Scan for the cell matching the given text and deliver its (X, Y) coordinate at center. 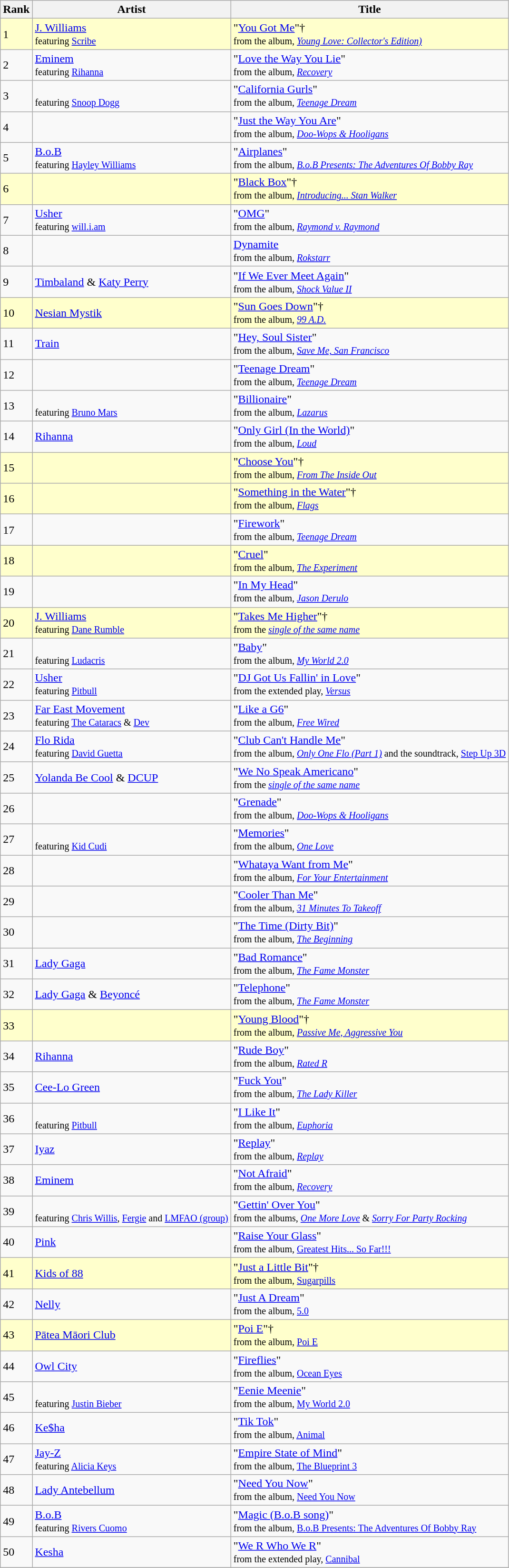
Train (131, 344)
Kids of 88 (131, 1273)
6 (16, 189)
12 (16, 374)
B.o.B featuring Hayley Williams (131, 158)
Title (370, 10)
21 (16, 653)
"Bad Romance" from the album, The Fame Monster (370, 964)
B.o.B featuring Rivers Cuomo (131, 1521)
"If We Ever Meet Again" from the album, Shock Value II (370, 282)
"In My Head" from the album, Jason Derulo (370, 591)
"Hey, Soul Sister" from the album, Save Me, San Francisco (370, 344)
"DJ Got Us Fallin' in Love" from the extended play, Versus (370, 685)
44 (16, 1366)
35 (16, 1088)
1 (16, 34)
"Young Blood"†from the album, Passive Me, Aggressive You (370, 1026)
"Empire State of Mind" from the album, The Blueprint 3 (370, 1459)
"Rude Boy" from the album, Rated R (370, 1056)
"Club Can't Handle Me" from the album, Only One Flo (Part 1) and the soundtrack, Step Up 3D (370, 747)
featuring Ludacris (131, 653)
48 (16, 1490)
"I Like It" from the album, Euphoria (370, 1118)
"We R Who We R" from the extended play, Cannibal (370, 1552)
"Like a G6" from the album, Free Wired (370, 715)
Rank (16, 10)
featuring Chris Willis, Fergie and LMFAO (group) (131, 1211)
"Baby" from the album, My World 2.0 (370, 653)
featuring Justin Bieber (131, 1397)
"Memories" from the album, One Love (370, 839)
Jay-Z featuring Alicia Keys (131, 1459)
"Sun Goes Down"†from the album, 99 A.D. (370, 312)
28 (16, 870)
"Cruel"from the album, The Experiment (370, 561)
Ke$ha (131, 1428)
3 (16, 96)
"You Got Me"† from the album, Young Love: Collector's Edition) (370, 34)
Lady Gaga (131, 964)
50 (16, 1552)
"Telephone" from the album, The Fame Monster (370, 994)
Far East Movement featuring The Cataracs & Dev (131, 715)
33 (16, 1026)
"Tik Tok" from the album, Animal (370, 1428)
30 (16, 932)
"Whataya Want from Me" from the album, For Your Entertainment (370, 870)
31 (16, 964)
5 (16, 158)
Cee-Lo Green (131, 1088)
"Takes Me Higher"† from the single of the same name (370, 623)
"Black Box"†from the album, Introducing... Stan Walker (370, 189)
"Cooler Than Me" from the album, 31 Minutes To Takeoff (370, 902)
"Magic (B.o.B song)" from the album, B.o.B Presents: The Adventures Of Bobby Ray (370, 1521)
featuring Pitbull (131, 1118)
Eminem (131, 1180)
"Grenade" from the album, Doo-Wops & Hooligans (370, 809)
J. Williams featuring Scribe (131, 34)
Nelly (131, 1304)
"Just A Dream" from the album, 5.0 (370, 1304)
Timbaland & Katy Perry (131, 282)
9 (16, 282)
38 (16, 1180)
32 (16, 994)
Usher featuring Pitbull (131, 685)
Yolanda Be Cool & DCUP (131, 777)
46 (16, 1428)
13 (16, 406)
"Choose You"† from the album, From The Inside Out (370, 468)
"Fuck You" from the album, The Lady Killer (370, 1088)
16 (16, 499)
36 (16, 1118)
49 (16, 1521)
"Gettin' Over You" from the albums, One More Love & Sorry For Party Rocking (370, 1211)
14 (16, 437)
2 (16, 65)
"Raise Your Glass" from the album, Greatest Hits... So Far!!! (370, 1242)
"The Time (Dirty Bit)" from the album, The Beginning (370, 932)
Iyaz (131, 1149)
Owl City (131, 1366)
Lady Antebellum (131, 1490)
"Something in the Water"†from the album, Flags (370, 499)
34 (16, 1056)
featuring Bruno Mars (131, 406)
Dynamitefrom the album, Rokstarr (370, 250)
37 (16, 1149)
26 (16, 809)
25 (16, 777)
Eminem featuring Rihanna (131, 65)
"Only Girl (In the World)" from the album, Loud (370, 437)
Pink (131, 1242)
45 (16, 1397)
Artist (131, 10)
"We No Speak Americano" from the single of the same name (370, 777)
"Need You Now" from the album, Need You Now (370, 1490)
17 (16, 529)
"Poi E"† from the album, Poi E (370, 1335)
"Airplanes" from the album, B.o.B Presents: The Adventures Of Bobby Ray (370, 158)
41 (16, 1273)
18 (16, 561)
Lady Gaga & Beyoncé (131, 994)
47 (16, 1459)
"Billionaire" from the album, Lazarus (370, 406)
42 (16, 1304)
24 (16, 747)
"Eenie Meenie" from the album, My World 2.0 (370, 1397)
29 (16, 902)
43 (16, 1335)
23 (16, 715)
"California Gurls" from the album, Teenage Dream (370, 96)
7 (16, 220)
Nesian Mystik (131, 312)
27 (16, 839)
20 (16, 623)
39 (16, 1211)
"Not Afraid" from the album, Recovery (370, 1180)
Pātea Māori Club (131, 1335)
"Teenage Dream" from the album, Teenage Dream (370, 374)
"Replay" from the album, Replay (370, 1149)
Usher featuring will.i.am (131, 220)
19 (16, 591)
40 (16, 1242)
8 (16, 250)
featuring Snoop Dogg (131, 96)
featuring Kid Cudi (131, 839)
15 (16, 468)
"Fireflies" from the album, Ocean Eyes (370, 1366)
10 (16, 312)
"Love the Way You Lie"from the album, Recovery (370, 65)
"OMG" from the album, Raymond v. Raymond (370, 220)
J. Williams featuring Dane Rumble (131, 623)
4 (16, 127)
11 (16, 344)
22 (16, 685)
Kesha (131, 1552)
"Just a Little Bit"†from the album, Sugarpills (370, 1273)
"Just the Way You Are" from the album, Doo-Wops & Hooligans (370, 127)
Flo Rida featuring David Guetta (131, 747)
"Firework" from the album, Teenage Dream (370, 529)
